Identify which cell holds the provided text, then report its (x, y) central coordinate. 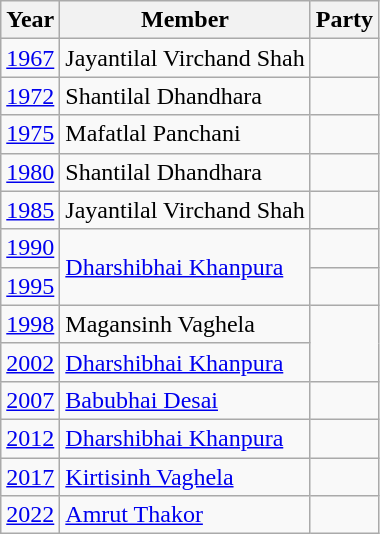
1998 (30, 324)
Year (30, 20)
Amrut Thakor (185, 515)
2002 (30, 362)
1980 (30, 172)
Mafatlal Panchani (185, 134)
2022 (30, 515)
Kirtisinh Vaghela (185, 477)
1972 (30, 96)
1975 (30, 134)
Magansinh Vaghela (185, 324)
1995 (30, 286)
2007 (30, 400)
1985 (30, 210)
1990 (30, 248)
Party (344, 20)
2012 (30, 438)
Babubhai Desai (185, 400)
2017 (30, 477)
Member (185, 20)
1967 (30, 58)
